Identify which cell holds the provided text, then report its (x, y) central coordinate. 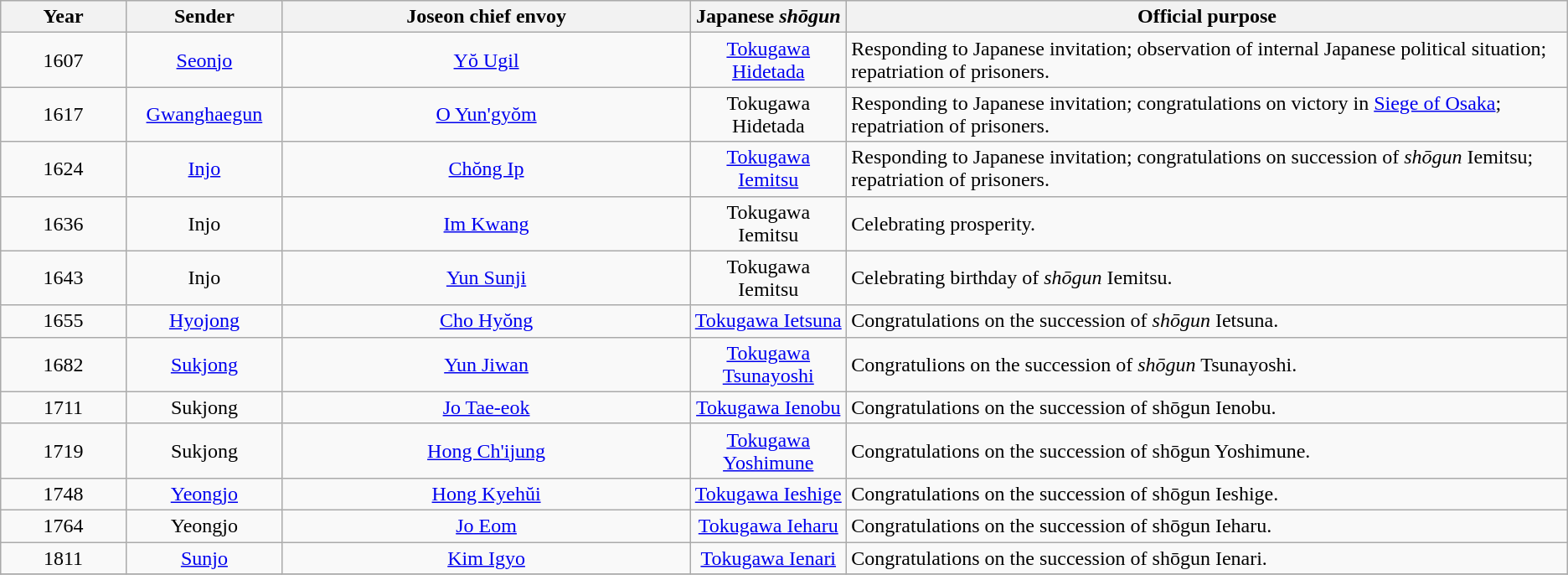
Congratulations on the succession of shōgun Ienobu. (1207, 407)
Official purpose (1207, 17)
Gwanghaegun (204, 114)
Jo Tae-eok (486, 407)
Congratulations on the succession of shōgun Yoshimune. (1207, 451)
Responding to Japanese invitation; observation of internal Japanese political situation; repatriation of prisoners. (1207, 60)
1711 (64, 407)
1636 (64, 223)
1617 (64, 114)
1607 (64, 60)
Celebrating birthday of shōgun Iemitsu. (1207, 278)
Jo Eom (486, 526)
Tokugawa Ienobu (769, 407)
Seonjo (204, 60)
Tokugawa Ietsuna (769, 321)
Congratulations on the succession of shōgun Ienari. (1207, 557)
Year (64, 17)
Tokugawa Ieharu (769, 526)
1682 (64, 364)
O Yun'gyŏm (486, 114)
Tokugawa Ieshige (769, 494)
1811 (64, 557)
Hong Kyehŭi (486, 494)
Congratulations on the succession of shōgun Ieshige. (1207, 494)
1719 (64, 451)
Tokugawa Tsunayoshi (769, 364)
Congratulations on the succession of shōgun Ieharu. (1207, 526)
Joseon chief envoy (486, 17)
Responding to Japanese invitation; congratulations on victory in Siege of Osaka; repatriation of prisoners. (1207, 114)
Im Kwang (486, 223)
Tokugawa Yoshimune (769, 451)
Congratulations on the succession of shōgun Ietsuna. (1207, 321)
1655 (64, 321)
Yun Sunji (486, 278)
Japanese shōgun (769, 17)
Yŏ Ugil (486, 60)
Celebrating prosperity. (1207, 223)
1764 (64, 526)
1748 (64, 494)
Hyojong (204, 321)
Tokugawa Ienari (769, 557)
1643 (64, 278)
Kim Igyo (486, 557)
Congratulions on the succession of shōgun Tsunayoshi. (1207, 364)
Cho Hyŏng (486, 321)
1624 (64, 169)
Chŏng Ip (486, 169)
Responding to Japanese invitation; congratulations on succession of shōgun Iemitsu; repatriation of prisoners. (1207, 169)
Sunjo (204, 557)
Sender (204, 17)
Yun Jiwan (486, 364)
Hong Ch'ijung (486, 451)
